Return (X, Y) of the center of cell containing provided text 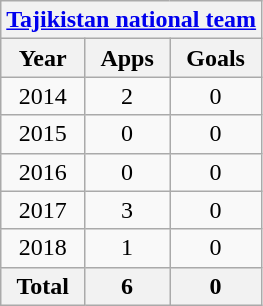
2015 (43, 134)
Goals (216, 58)
2 (128, 96)
2014 (43, 96)
6 (128, 286)
Total (43, 286)
2016 (43, 172)
1 (128, 248)
2018 (43, 248)
Tajikistan national team (132, 20)
Apps (128, 58)
2017 (43, 210)
Year (43, 58)
3 (128, 210)
